Return [X, Y] of the center of cell containing provided text 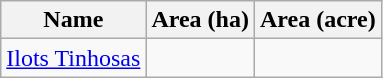
Area (acre) [318, 20]
Name [74, 20]
Area (ha) [200, 20]
Ilots Tinhosas [74, 58]
